For the text-containing cell, return its midpoint in (X, Y) coordinate format. 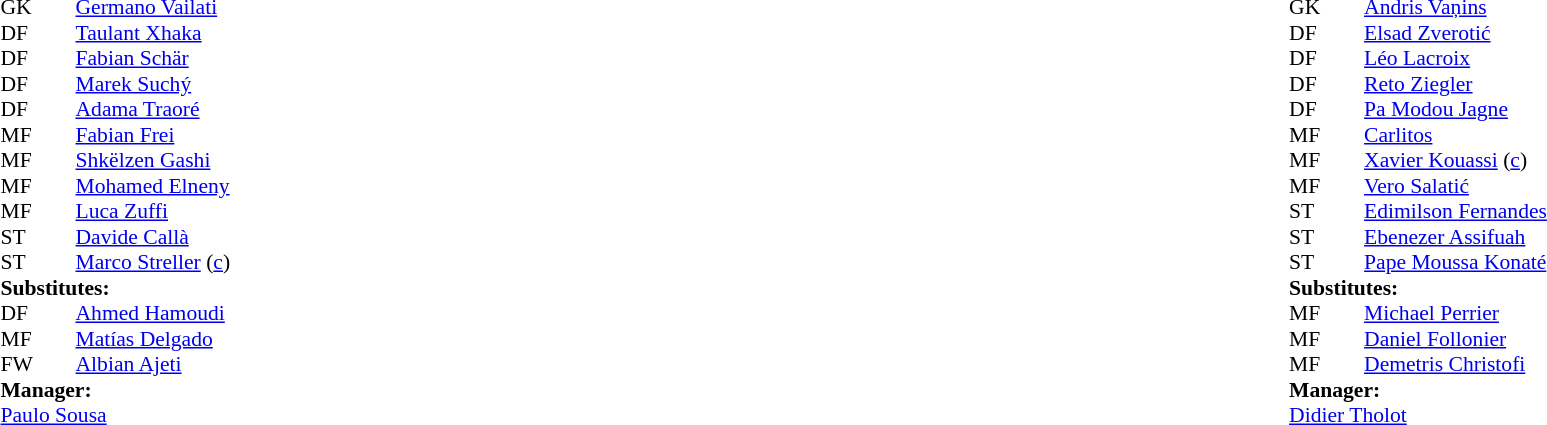
Reto Ziegler (1456, 84)
Davide Callà (154, 237)
Fabian Frei (154, 135)
Carlitos (1456, 135)
Marek Suchý (154, 84)
Albian Ajeti (154, 365)
Taulant Xhaka (154, 33)
Edimilson Fernandes (1456, 211)
Fabian Schär (154, 59)
Shkëlzen Gashi (154, 161)
Pape Moussa Konaté (1456, 263)
Matías Delgado (154, 339)
Xavier Kouassi (c) (1456, 161)
Michael Perrier (1456, 313)
Ahmed Hamoudi (154, 313)
Luca Zuffi (154, 211)
Adama Traoré (154, 109)
Ebenezer Assifuah (1456, 237)
Léo Lacroix (1456, 59)
Daniel Follonier (1456, 339)
Pa Modou Jagne (1456, 109)
Elsad Zverotić (1456, 33)
FW (19, 365)
Marco Streller (c) (154, 263)
Demetris Christofi (1456, 365)
Vero Salatić (1456, 186)
Mohamed Elneny (154, 186)
